For the text-containing cell, return its midpoint in (x, y) coordinate format. 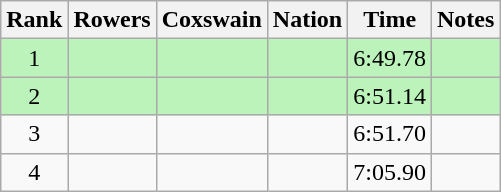
Rowers (112, 20)
3 (34, 134)
6:49.78 (390, 58)
7:05.90 (390, 172)
Notes (465, 20)
2 (34, 96)
Time (390, 20)
4 (34, 172)
Rank (34, 20)
Coxswain (212, 20)
6:51.70 (390, 134)
1 (34, 58)
6:51.14 (390, 96)
Nation (307, 20)
